Capture the cell that displays the provided text and extract its (X, Y) central coordinate. 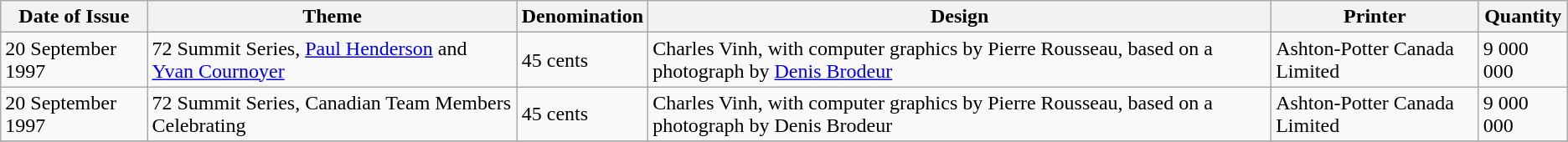
Date of Issue (74, 17)
Quantity (1523, 17)
72 Summit Series, Paul Henderson and Yvan Cournoyer (332, 60)
Printer (1375, 17)
Design (960, 17)
Denomination (582, 17)
Theme (332, 17)
72 Summit Series, Canadian Team Members Celebrating (332, 114)
